Pinpoint the cell where the given text exists, returning its [x, y] midpoint coordinate. 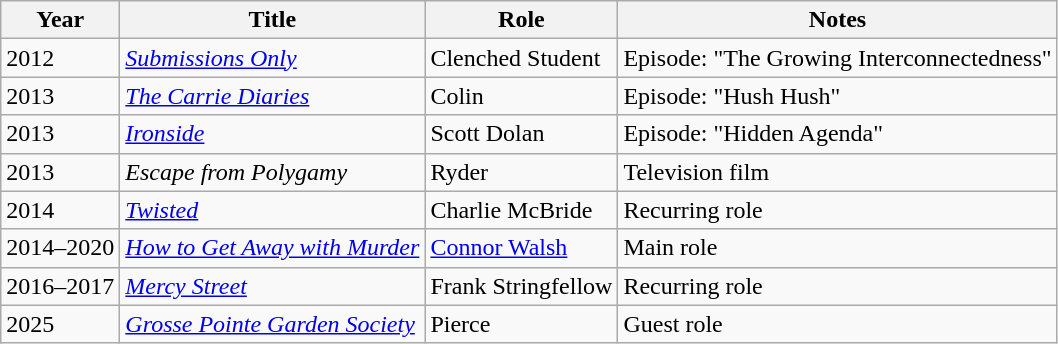
Mercy Street [272, 286]
Main role [838, 248]
Episode: "Hidden Agenda" [838, 134]
Guest role [838, 324]
The Carrie Diaries [272, 96]
Pierce [522, 324]
Notes [838, 20]
2025 [60, 324]
Episode: "The Growing Interconnectedness" [838, 58]
Television film [838, 172]
Episode: "Hush Hush" [838, 96]
Title [272, 20]
Connor Walsh [522, 248]
Twisted [272, 210]
Role [522, 20]
Clenched Student [522, 58]
How to Get Away with Murder [272, 248]
2014 [60, 210]
Escape from Polygamy [272, 172]
Frank Stringfellow [522, 286]
Scott Dolan [522, 134]
Charlie McBride [522, 210]
Year [60, 20]
2016–2017 [60, 286]
Colin [522, 96]
2014–2020 [60, 248]
Grosse Pointe Garden Society [272, 324]
Submissions Only [272, 58]
Ryder [522, 172]
Ironside [272, 134]
2012 [60, 58]
